Locate the cell with the specified text and output its [x, y] center coordinate. 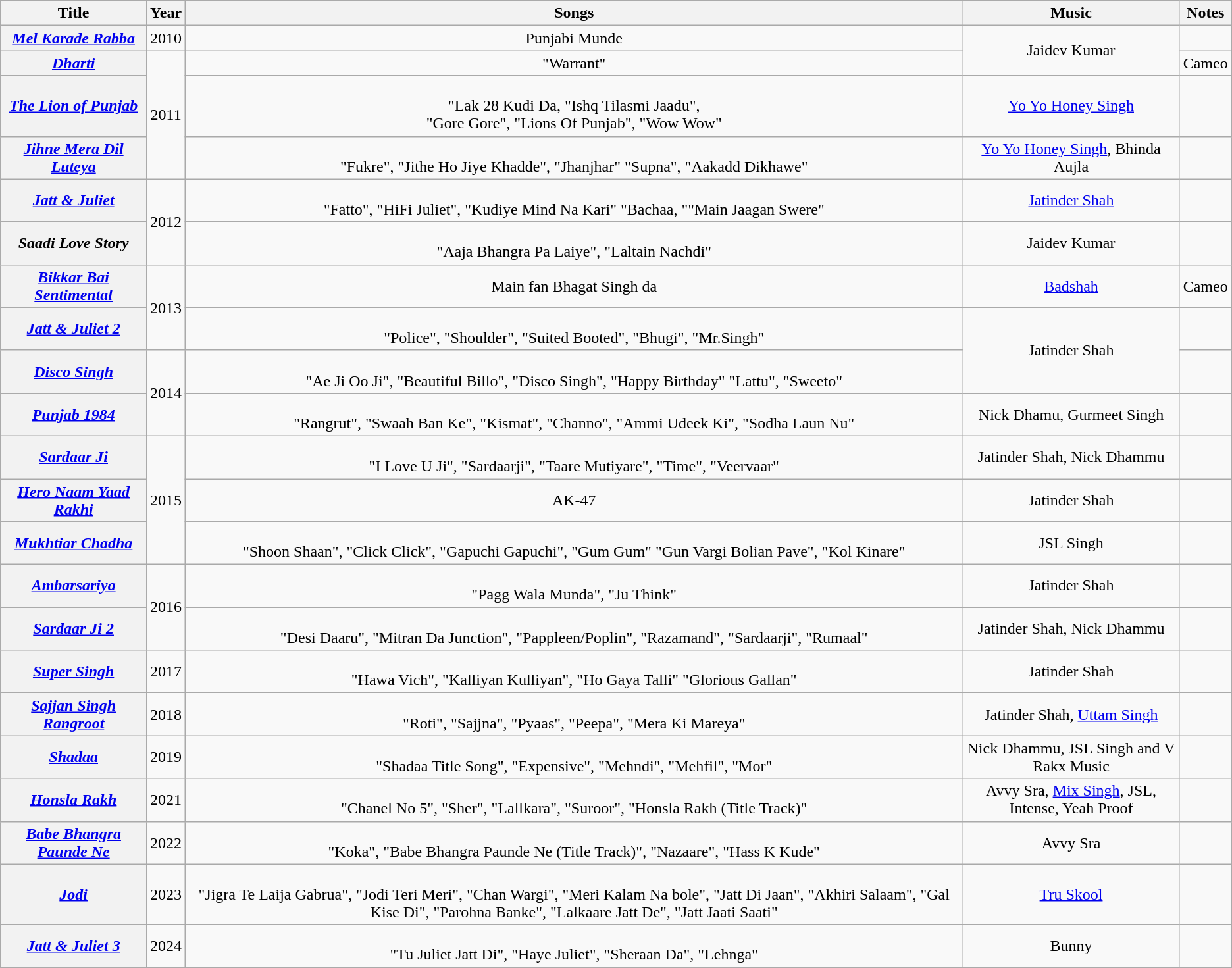
Title [74, 13]
2021 [166, 800]
2018 [166, 715]
2023 [166, 894]
"I Love U Ji", "Sardaarji", "Taare Mutiyare", "Time", "Veervaar" [574, 457]
AK-47 [574, 500]
2013 [166, 307]
2014 [166, 393]
2016 [166, 607]
2019 [166, 757]
2012 [166, 222]
Jatt & Juliet [74, 200]
"Fatto", "HiFi Juliet", "Kudiye Mind Na Kari" "Bachaa, ""Main Jaagan Swere" [574, 200]
"Fukre", "Jithe Ho Jiye Khadde", "Jhanjhar" "Supna", "Aakadd Dikhawe" [574, 158]
"Lak 28 Kudi Da, "Ishq Tilasmi Jaadu","Gore Gore", "Lions Of Punjab", "Wow Wow" [574, 106]
Mel Karade Rabba [74, 38]
"Shadaa Title Song", "Expensive", "Mehndi", "Mehfil", "Mor" [574, 757]
Avvy Sra, Mix Singh, JSL, Intense, Yeah Proof [1071, 800]
2011 [166, 115]
Mukhtiar Chadha [74, 544]
Main fan Bhagat Singh da [574, 286]
2024 [166, 946]
Honsla Rakh [74, 800]
Dharti [74, 63]
"Roti", "Sajjna", "Pyaas", "Peepa", "Mera Ki Mareya" [574, 715]
"Tu Juliet Jatt Di", "Haye Juliet", "Sheraan Da", "Lehnga" [574, 946]
"Police", "Shoulder", "Suited Booted", "Bhugi", "Mr.Singh" [574, 329]
Super Singh [74, 671]
Nick Dhammu, JSL Singh and V Rakx Music [1071, 757]
Jodi [74, 894]
2015 [166, 500]
"Pagg Wala Munda", "Ju Think" [574, 586]
Sardaar Ji 2 [74, 629]
Badshah [1071, 286]
"Aaja Bhangra Pa Laiye", "Laltain Nachdi" [574, 243]
Jatt & Juliet 3 [74, 946]
Disco Singh [74, 371]
"Hawa Vich", "Kalliyan Kulliyan", "Ho Gaya Talli" "Glorious Gallan" [574, 671]
Year [166, 13]
Bunny [1071, 946]
"Koka", "Babe Bhangra Paunde Ne (Title Track)", "Nazaare", "Hass K Kude" [574, 842]
Sajjan Singh Rangroot [74, 715]
"Warrant" [574, 63]
Avvy Sra [1071, 842]
JSL Singh [1071, 544]
Jatinder Shah, Uttam Singh [1071, 715]
"Desi Daaru", "Mitran Da Junction", "Pappleen/Poplin", "Razamand", "Sardaarji", "Rumaal" [574, 629]
2010 [166, 38]
"Ae Ji Oo Ji", "Beautiful Billo", "Disco Singh", "Happy Birthday" "Lattu", "Sweeto" [574, 371]
Music [1071, 13]
Babe Bhangra Paunde Ne [74, 842]
Jihne Mera Dil Luteya [74, 158]
Bikkar Bai Sentimental [74, 286]
Notes [1206, 13]
Tru Skool [1071, 894]
Ambarsariya [74, 586]
"Rangrut", "Swaah Ban Ke", "Kismat", "Channo", "Ammi Udeek Ki", "Sodha Laun Nu" [574, 415]
"Shoon Shaan", "Click Click", "Gapuchi Gapuchi", "Gum Gum" "Gun Vargi Bolian Pave", "Kol Kinare" [574, 544]
"Chanel No 5", "Sher", "Lallkara", "Suroor", "Honsla Rakh (Title Track)" [574, 800]
Nick Dhamu, Gurmeet Singh [1071, 415]
The Lion of Punjab [74, 106]
Shadaa [74, 757]
2017 [166, 671]
Hero Naam Yaad Rakhi [74, 500]
Yo Yo Honey Singh [1071, 106]
Saadi Love Story [74, 243]
2022 [166, 842]
Sardaar Ji [74, 457]
Jatt & Juliet 2 [74, 329]
Yo Yo Honey Singh, Bhinda Aujla [1071, 158]
Punjabi Munde [574, 38]
Punjab 1984 [74, 415]
Songs [574, 13]
